Extract the [x, y] coordinate from the center of the cell holding the provided text.  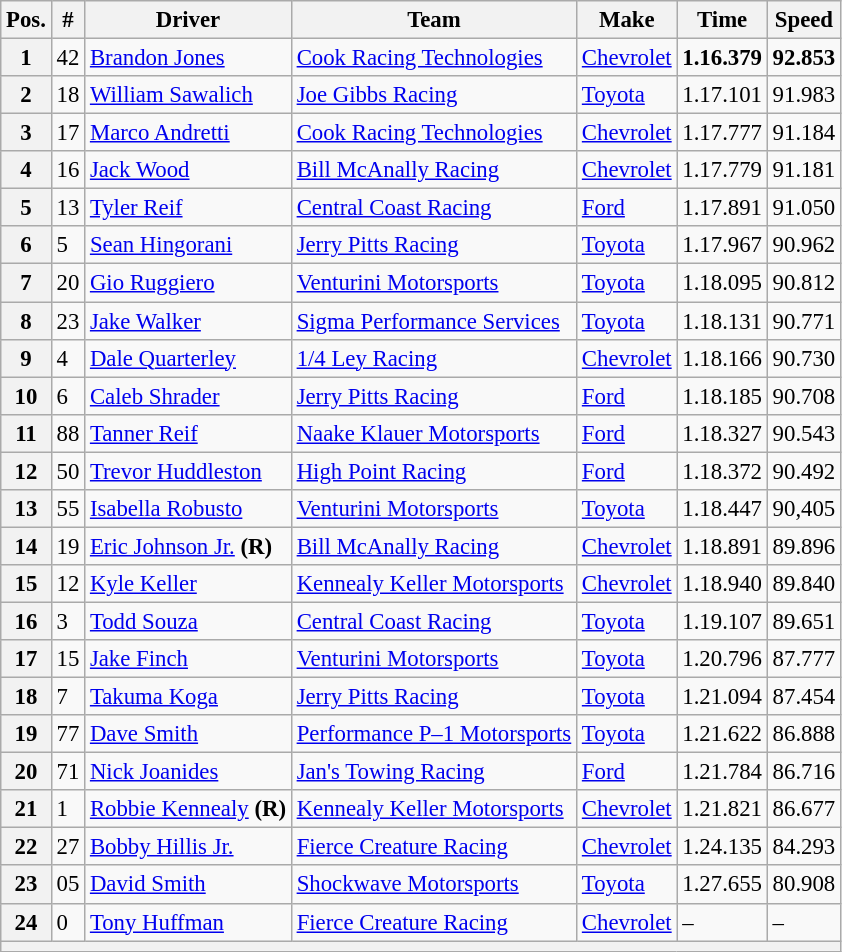
Joe Gibbs Racing [434, 95]
91.050 [804, 208]
Sean Hingorani [188, 245]
Tony Huffman [188, 922]
Eric Johnson Jr. (R) [188, 546]
91.983 [804, 95]
Jack Wood [188, 170]
1.19.107 [722, 621]
84.293 [804, 847]
1.18.891 [722, 546]
Isabella Robusto [188, 509]
Time [722, 20]
Shockwave Motorsports [434, 885]
86.716 [804, 772]
Takuma Koga [188, 697]
87.777 [804, 659]
1.17.777 [722, 133]
Sigma Performance Services [434, 321]
90.771 [804, 321]
1.21.094 [722, 697]
1.24.135 [722, 847]
90.543 [804, 433]
89.896 [804, 546]
27 [68, 847]
92.853 [804, 58]
Team [434, 20]
89.840 [804, 584]
42 [68, 58]
90.492 [804, 471]
# [68, 20]
Jan's Towing Racing [434, 772]
1.21.821 [722, 809]
10 [26, 396]
1.16.379 [722, 58]
88 [68, 433]
8 [26, 321]
High Point Racing [434, 471]
1.17.779 [722, 170]
Kyle Keller [188, 584]
Caleb Shrader [188, 396]
Gio Ruggiero [188, 283]
1.18.372 [722, 471]
0 [68, 922]
1.18.185 [722, 396]
1.21.622 [722, 734]
1.18.447 [722, 509]
1.18.131 [722, 321]
Todd Souza [188, 621]
80.908 [804, 885]
Tyler Reif [188, 208]
90.962 [804, 245]
21 [26, 809]
Make [627, 20]
Speed [804, 20]
9 [26, 358]
David Smith [188, 885]
1.17.891 [722, 208]
1.18.327 [722, 433]
Dave Smith [188, 734]
1.18.940 [722, 584]
89.651 [804, 621]
50 [68, 471]
90.708 [804, 396]
05 [68, 885]
1.18.095 [722, 283]
91.181 [804, 170]
90.812 [804, 283]
22 [26, 847]
Pos. [26, 20]
86.888 [804, 734]
90.730 [804, 358]
1.17.967 [722, 245]
Naake Klauer Motorsports [434, 433]
Bobby Hillis Jr. [188, 847]
Robbie Kennealy (R) [188, 809]
71 [68, 772]
55 [68, 509]
Nick Joanides [188, 772]
1.20.796 [722, 659]
77 [68, 734]
1.17.101 [722, 95]
Performance P–1 Motorsports [434, 734]
Jake Finch [188, 659]
11 [26, 433]
1.18.166 [722, 358]
Marco Andretti [188, 133]
Jake Walker [188, 321]
1.21.784 [722, 772]
Driver [188, 20]
Dale Quarterley [188, 358]
24 [26, 922]
90,405 [804, 509]
William Sawalich [188, 95]
1.27.655 [722, 885]
Trevor Huddleston [188, 471]
86.677 [804, 809]
Brandon Jones [188, 58]
14 [26, 546]
2 [26, 95]
87.454 [804, 697]
1/4 Ley Racing [434, 358]
91.184 [804, 133]
Tanner Reif [188, 433]
